Return the [x, y] coordinate for the center point of the cell that contains the specified text.  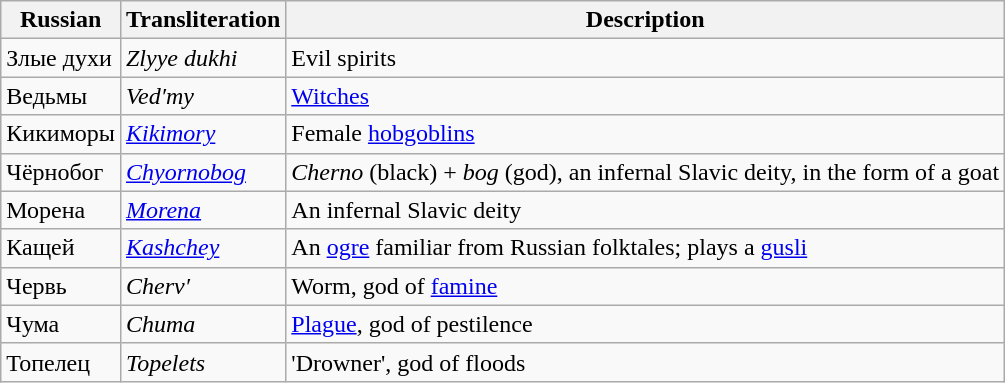
Чёрнобог [61, 172]
Злые духи [61, 58]
An ogre familiar from Russian folktales; plays a gusli [646, 248]
Kikimory [202, 134]
Transliteration [202, 20]
Топелец [61, 362]
Червь [61, 286]
Chuma [202, 324]
Plague, god of pestilence [646, 324]
Чума [61, 324]
Кикиморы [61, 134]
An infernal Slavic deity [646, 210]
Кащей [61, 248]
Witches [646, 96]
Cherv′ [202, 286]
Cherno (black) + bog (god), an infernal Slavic deity, in the form of a goat [646, 172]
Chyornobog [202, 172]
'Drowner', god of floods [646, 362]
Evil spirits [646, 58]
Морена [61, 210]
Worm, god of famine [646, 286]
Female hobgoblins [646, 134]
Kashchey [202, 248]
Ved′my [202, 96]
Topelets [202, 362]
Russian [61, 20]
Ведьмы [61, 96]
Description [646, 20]
Morena [202, 210]
Zlyye dukhi [202, 58]
